From the cell containing the given text, extract its center point as [x, y] coordinate. 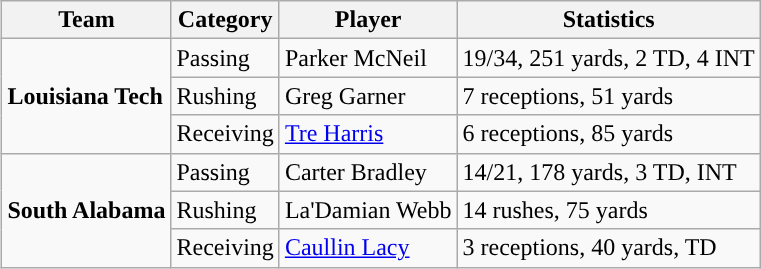
South Alabama [86, 210]
6 receptions, 85 yards [608, 134]
Tre Harris [368, 134]
14 rushes, 75 yards [608, 210]
14/21, 178 yards, 3 TD, INT [608, 172]
Team [86, 20]
Statistics [608, 20]
Louisiana Tech [86, 96]
Category [225, 20]
Greg Garner [368, 96]
Carter Bradley [368, 172]
Caullin Lacy [368, 248]
Player [368, 20]
3 receptions, 40 yards, TD [608, 248]
7 receptions, 51 yards [608, 96]
19/34, 251 yards, 2 TD, 4 INT [608, 58]
La'Damian Webb [368, 210]
Parker McNeil [368, 58]
